Return the (X, Y) coordinate for the center point of the cell that contains the specified text.  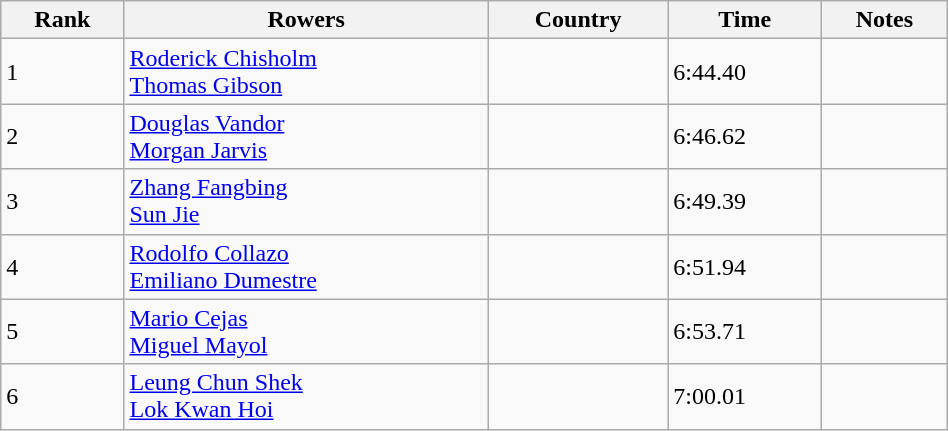
7:00.01 (745, 396)
2 (62, 136)
4 (62, 266)
Country (578, 20)
6:53.71 (745, 332)
Douglas VandorMorgan Jarvis (306, 136)
Time (745, 20)
Leung Chun ShekLok Kwan Hoi (306, 396)
Roderick ChisholmThomas Gibson (306, 72)
Rank (62, 20)
6:49.39 (745, 202)
Mario CejasMiguel Mayol (306, 332)
Notes (885, 20)
Rowers (306, 20)
6:46.62 (745, 136)
Zhang FangbingSun Jie (306, 202)
6:44.40 (745, 72)
1 (62, 72)
6 (62, 396)
5 (62, 332)
Rodolfo CollazoEmiliano Dumestre (306, 266)
6:51.94 (745, 266)
3 (62, 202)
